Extract the (x, y) coordinate from the center of the cell holding the provided text.  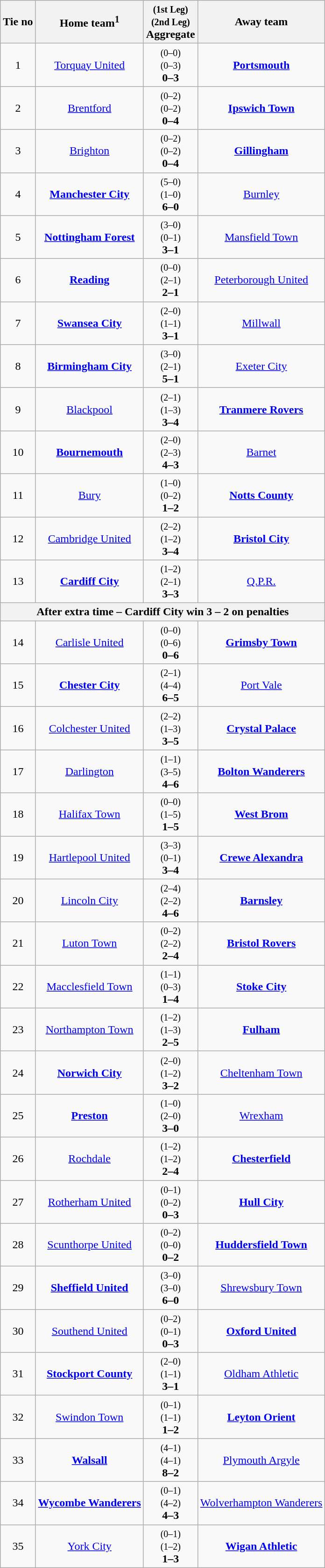
Cardiff City (90, 582)
7 (18, 323)
(0–0) (0–6) 0–6 (170, 642)
Birmingham City (90, 366)
17 (18, 771)
Burnley (261, 194)
(1–2) (1–2) 2–4 (170, 1158)
34 (18, 1503)
Blackpool (90, 409)
Colchester United (90, 728)
(2–1) (4–4) 6–5 (170, 685)
(4–1) (4–1) 8–2 (170, 1460)
Cheltenham Town (261, 1072)
Walsall (90, 1460)
Northampton Town (90, 1029)
14 (18, 642)
(1–2) (1–3) 2–5 (170, 1029)
(0–1) (0–2) 0–3 (170, 1201)
Carlisle United (90, 642)
21 (18, 943)
Bristol City (261, 539)
(0–1) (4–2) 4–3 (170, 1503)
Bolton Wanderers (261, 771)
(0–2) (0–0) 0–2 (170, 1245)
24 (18, 1072)
Luton Town (90, 943)
13 (18, 582)
Wrexham (261, 1115)
Hartlepool United (90, 857)
Bristol Rovers (261, 943)
After extra time – Cardiff City win 3 – 2 on penalties (162, 612)
10 (18, 452)
26 (18, 1158)
Preston (90, 1115)
Gillingham (261, 151)
Wigan Athletic (261, 1546)
27 (18, 1201)
(1st Leg) (2nd Leg) Aggregate (170, 22)
20 (18, 900)
3 (18, 151)
Torquay United (90, 65)
(1–0) (0–2) 1–2 (170, 495)
(1–1) (0–3) 1–4 (170, 986)
15 (18, 685)
Shrewsbury Town (261, 1288)
Sheffield United (90, 1288)
Rochdale (90, 1158)
1 (18, 65)
32 (18, 1417)
(1–1) (3–5) 4–6 (170, 771)
Huddersfield Town (261, 1245)
Scunthorpe United (90, 1245)
(3–0) (2–1) 5–1 (170, 366)
Stockport County (90, 1374)
4 (18, 194)
(0–1) (1–2) 1–3 (170, 1546)
Ipswich Town (261, 108)
Darlington (90, 771)
Macclesfield Town (90, 986)
Crystal Palace (261, 728)
(2–1) (1–3) 3–4 (170, 409)
33 (18, 1460)
2 (18, 108)
Rotherham United (90, 1201)
18 (18, 814)
Swindon Town (90, 1417)
(3–3) (0–1) 3–4 (170, 857)
Tranmere Rovers (261, 409)
9 (18, 409)
(0–2) (0–1) 0–3 (170, 1331)
25 (18, 1115)
6 (18, 280)
Fulham (261, 1029)
16 (18, 728)
5 (18, 237)
(2–2) (1–2) 3–4 (170, 539)
28 (18, 1245)
Tie no (18, 22)
Wycombe Wanderers (90, 1503)
(1–2) (2–1) 3–3 (170, 582)
Away team (261, 22)
Lincoln City (90, 900)
8 (18, 366)
Wolverhampton Wanderers (261, 1503)
Reading (90, 280)
Port Vale (261, 685)
Millwall (261, 323)
Crewe Alexandra (261, 857)
(2–0) (1–2) 3–2 (170, 1072)
22 (18, 986)
Grimsby Town (261, 642)
Cambridge United (90, 539)
Norwich City (90, 1072)
29 (18, 1288)
11 (18, 495)
Portsmouth (261, 65)
(0–0) (0–3) 0–3 (170, 65)
Halifax Town (90, 814)
30 (18, 1331)
Notts County (261, 495)
Leyton Orient (261, 1417)
Brighton (90, 151)
Peterborough United (261, 280)
(0–2) (2–2) 2–4 (170, 943)
Bournemouth (90, 452)
(3–0) (0–1) 3–1 (170, 237)
Southend United (90, 1331)
Stoke City (261, 986)
Barnsley (261, 900)
Hull City (261, 1201)
Swansea City (90, 323)
12 (18, 539)
Oxford United (261, 1331)
Manchester City (90, 194)
19 (18, 857)
West Brom (261, 814)
Brentford (90, 108)
Home team1 (90, 22)
Bury (90, 495)
Plymouth Argyle (261, 1460)
(0–1) (1–1) 1–2 (170, 1417)
Chester City (90, 685)
Exeter City (261, 366)
York City (90, 1546)
(3–0) (3–0) 6–0 (170, 1288)
31 (18, 1374)
35 (18, 1546)
23 (18, 1029)
(0–0) (1–5) 1–5 (170, 814)
(5–0) (1–0) 6–0 (170, 194)
Barnet (261, 452)
Mansfield Town (261, 237)
Chesterfield (261, 1158)
(2–4) (2–2) 4–6 (170, 900)
(1–0) (2–0) 3–0 (170, 1115)
Oldham Athletic (261, 1374)
(2–0) (2–3) 4–3 (170, 452)
(0–0) (2–1) 2–1 (170, 280)
(2–2) (1–3) 3–5 (170, 728)
Q.P.R. (261, 582)
Nottingham Forest (90, 237)
